Output the [x, y] coordinate of the center of the cell containing the given text.  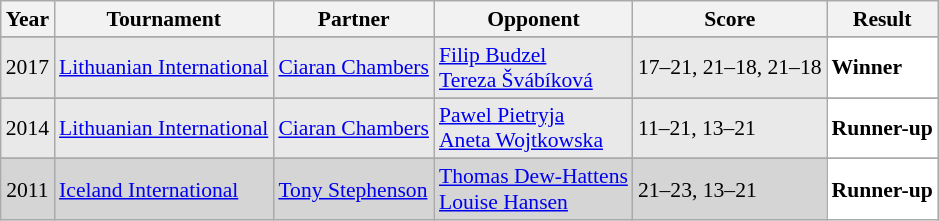
Score [730, 19]
2017 [28, 68]
Tony Stephenson [354, 190]
Winner [882, 68]
Filip Budzel Tereza Švábíková [534, 68]
Opponent [534, 19]
Thomas Dew-Hattens Louise Hansen [534, 190]
Partner [354, 19]
17–21, 21–18, 21–18 [730, 68]
Year [28, 19]
11–21, 13–21 [730, 128]
21–23, 13–21 [730, 190]
2011 [28, 190]
Result [882, 19]
Tournament [164, 19]
Iceland International [164, 190]
Pawel Pietryja Aneta Wojtkowska [534, 128]
2014 [28, 128]
